Output the [X, Y] coordinate of the center of the cell containing the given text.  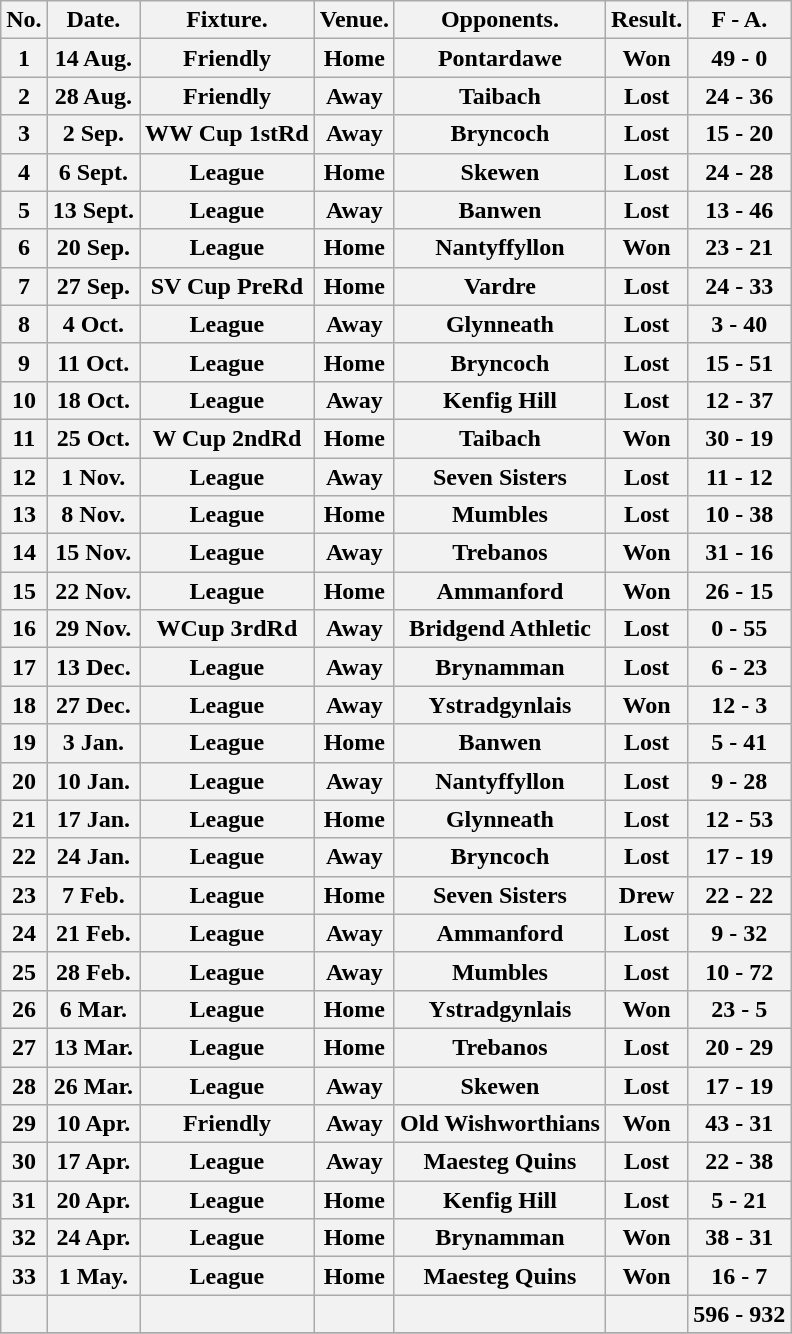
No. [24, 20]
12 - 3 [740, 705]
32 [24, 1238]
18 [24, 705]
Date. [93, 20]
10 Jan. [93, 781]
5 - 21 [740, 1200]
F - A. [740, 20]
1 May. [93, 1276]
Old Wishworthians [500, 1124]
1 Nov. [93, 477]
Drew [646, 895]
25 Oct. [93, 438]
6 Sept. [93, 172]
Opponents. [500, 20]
11 - 12 [740, 477]
4 Oct. [93, 324]
13 Mar. [93, 1047]
28 Feb. [93, 971]
0 - 55 [740, 629]
21 Feb. [93, 933]
14 [24, 553]
9 [24, 362]
15 - 51 [740, 362]
11 [24, 438]
11 Oct. [93, 362]
30 - 19 [740, 438]
9 - 28 [740, 781]
22 [24, 857]
17 Jan. [93, 819]
10 - 72 [740, 971]
7 Feb. [93, 895]
17 [24, 667]
22 - 22 [740, 895]
23 - 5 [740, 1009]
29 [24, 1124]
26 [24, 1009]
8 Nov. [93, 515]
19 [24, 743]
25 [24, 971]
5 [24, 210]
13 [24, 515]
20 Sep. [93, 248]
Result. [646, 20]
49 - 0 [740, 58]
22 Nov. [93, 591]
27 Sep. [93, 286]
9 - 32 [740, 933]
14 Aug. [93, 58]
33 [24, 1276]
24 [24, 933]
SV Cup PreRd [228, 286]
30 [24, 1162]
24 - 36 [740, 96]
WW Cup 1stRd [228, 134]
13 Dec. [93, 667]
6 Mar. [93, 1009]
26 - 15 [740, 591]
2 [24, 96]
10 - 38 [740, 515]
10 Apr. [93, 1124]
15 - 20 [740, 134]
43 - 31 [740, 1124]
29 Nov. [93, 629]
3 [24, 134]
28 Aug. [93, 96]
Bridgend Athletic [500, 629]
8 [24, 324]
20 [24, 781]
31 [24, 1200]
26 Mar. [93, 1085]
38 - 31 [740, 1238]
16 - 7 [740, 1276]
6 [24, 248]
16 [24, 629]
4 [24, 172]
Pontardawe [500, 58]
27 Dec. [93, 705]
28 [24, 1085]
6 - 23 [740, 667]
23 [24, 895]
22 - 38 [740, 1162]
20 Apr. [93, 1200]
23 - 21 [740, 248]
24 Apr. [93, 1238]
7 [24, 286]
12 - 37 [740, 400]
24 - 28 [740, 172]
Vardre [500, 286]
18 Oct. [93, 400]
2 Sep. [93, 134]
31 - 16 [740, 553]
21 [24, 819]
5 - 41 [740, 743]
1 [24, 58]
27 [24, 1047]
WCup 3rdRd [228, 629]
596 - 932 [740, 1314]
12 [24, 477]
12 - 53 [740, 819]
20 - 29 [740, 1047]
W Cup 2ndRd [228, 438]
13 Sept. [93, 210]
Venue. [354, 20]
10 [24, 400]
24 - 33 [740, 286]
17 Apr. [93, 1162]
24 Jan. [93, 857]
3 - 40 [740, 324]
15 Nov. [93, 553]
Fixture. [228, 20]
13 - 46 [740, 210]
15 [24, 591]
3 Jan. [93, 743]
